Return the [X, Y] coordinate for the center point of the cell that contains the specified text.  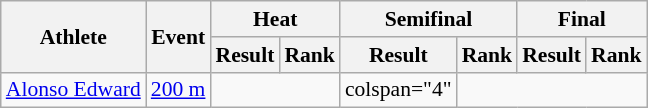
Final [582, 19]
Semifinal [428, 19]
colspan="4" [398, 90]
Heat [274, 19]
200 m [178, 90]
Alonso Edward [74, 90]
Event [178, 36]
Athlete [74, 36]
